Return the [X, Y] coordinate for the center point of the cell that contains the specified text.  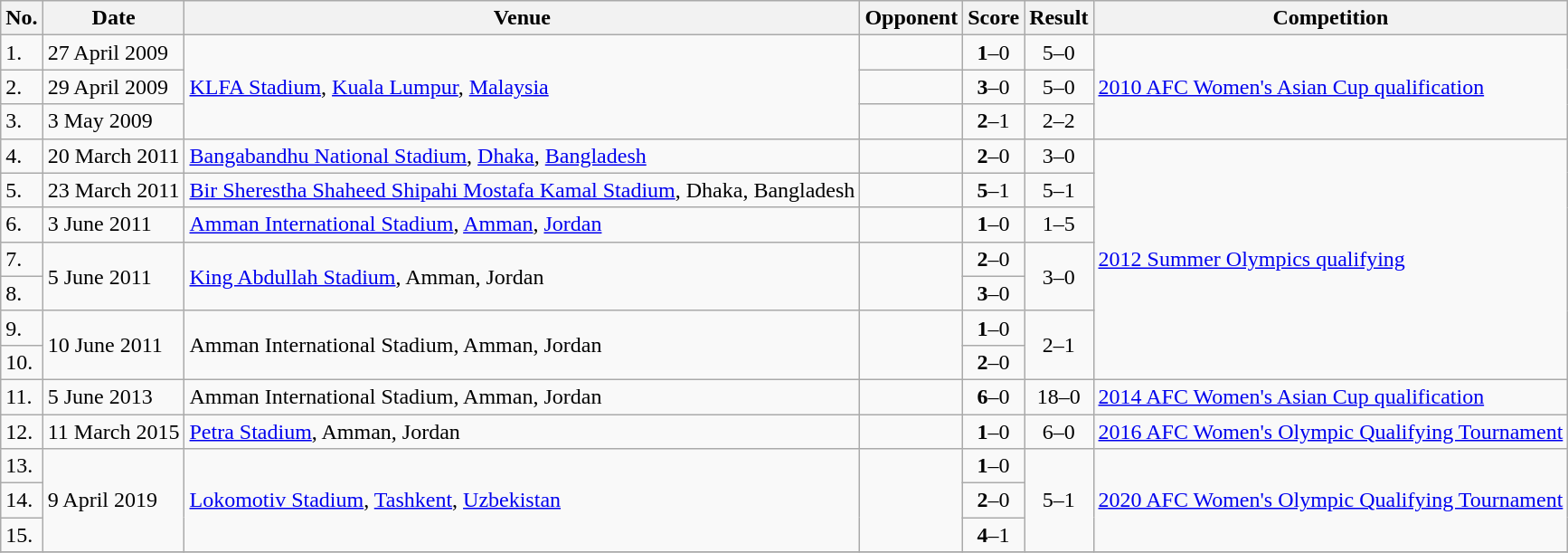
Lokomotiv Stadium, Tashkent, Uzbekistan [523, 501]
23 March 2011 [114, 190]
5 June 2013 [114, 396]
8. [22, 293]
4. [22, 156]
11. [22, 396]
Date [114, 18]
13. [22, 466]
Result [1059, 18]
18–0 [1059, 396]
1–5 [1059, 224]
KLFA Stadium, Kuala Lumpur, Malaysia [523, 87]
Venue [523, 18]
Score [994, 18]
Petra Stadium, Amman, Jordan [523, 432]
1. [22, 52]
3 May 2009 [114, 121]
2020 AFC Women's Olympic Qualifying Tournament [1331, 501]
29 April 2009 [114, 87]
4–1 [994, 535]
Bangabandhu National Stadium, Dhaka, Bangladesh [523, 156]
2. [22, 87]
5 June 2011 [114, 276]
10 June 2011 [114, 345]
2012 Summer Olympics qualifying [1331, 259]
Competition [1331, 18]
King Abdullah Stadium, Amman, Jordan [523, 276]
12. [22, 432]
Opponent [912, 18]
14. [22, 501]
3. [22, 121]
27 April 2009 [114, 52]
2016 AFC Women's Olympic Qualifying Tournament [1331, 432]
2–2 [1059, 121]
3 June 2011 [114, 224]
2014 AFC Women's Asian Cup qualification [1331, 396]
Bir Sherestha Shaheed Shipahi Mostafa Kamal Stadium, Dhaka, Bangladesh [523, 190]
2010 AFC Women's Asian Cup qualification [1331, 87]
15. [22, 535]
7. [22, 259]
9. [22, 328]
6. [22, 224]
11 March 2015 [114, 432]
No. [22, 18]
20 March 2011 [114, 156]
9 April 2019 [114, 501]
5. [22, 190]
10. [22, 362]
